Capture the cell that displays the provided text and extract its (x, y) central coordinate. 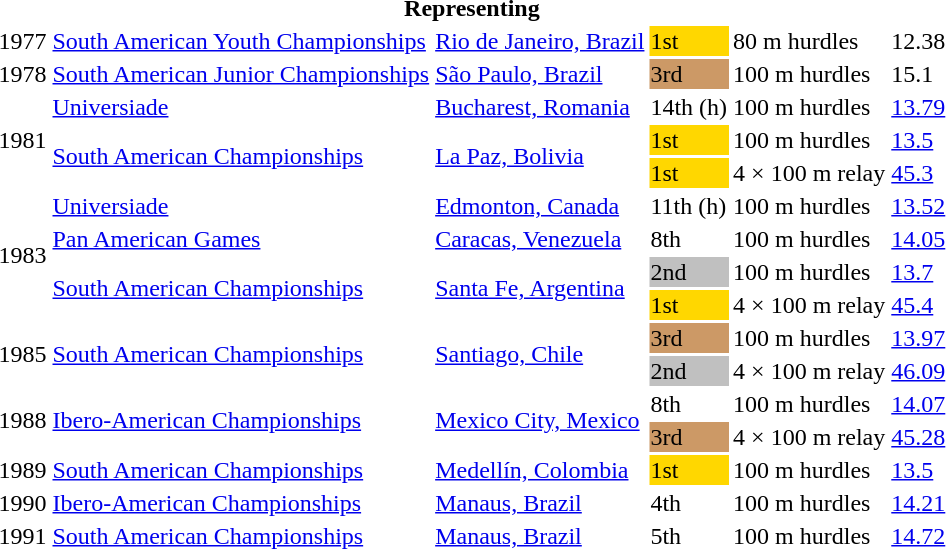
Santa Fe, Argentina (540, 288)
Mexico City, Mexico (540, 420)
11th (h) (689, 206)
Pan American Games (241, 239)
14th (h) (689, 107)
Bucharest, Romania (540, 107)
Edmonton, Canada (540, 206)
Rio de Janeiro, Brazil (540, 41)
South American Junior Championships (241, 74)
South American Youth Championships (241, 41)
Manaus, Brazil (540, 503)
Medellín, Colombia (540, 470)
Caracas, Venezuela (540, 239)
4th (689, 503)
São Paulo, Brazil (540, 74)
Santiago, Chile (540, 354)
La Paz, Bolivia (540, 156)
80 m hurdles (810, 41)
